Search for the cell housing the specified text and yield its (X, Y) center coordinate. 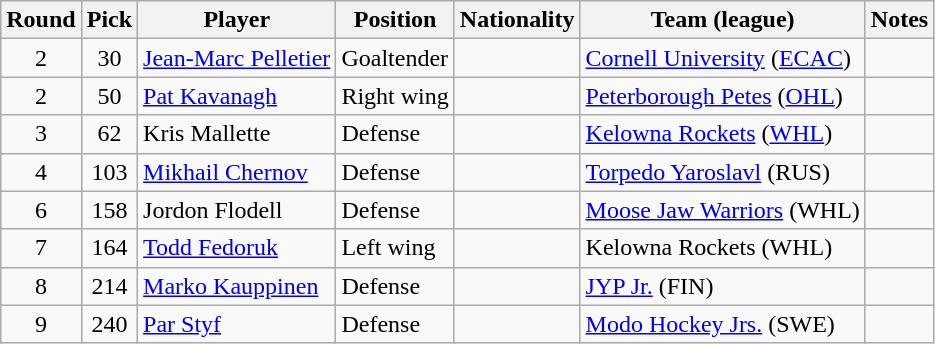
Round (41, 20)
Pick (109, 20)
3 (41, 134)
Marko Kauppinen (237, 286)
164 (109, 248)
240 (109, 324)
Left wing (395, 248)
Mikhail Chernov (237, 172)
9 (41, 324)
62 (109, 134)
6 (41, 210)
50 (109, 96)
Moose Jaw Warriors (WHL) (722, 210)
7 (41, 248)
Goaltender (395, 58)
Modo Hockey Jrs. (SWE) (722, 324)
Peterborough Petes (OHL) (722, 96)
Team (league) (722, 20)
JYP Jr. (FIN) (722, 286)
Cornell University (ECAC) (722, 58)
Torpedo Yaroslavl (RUS) (722, 172)
214 (109, 286)
8 (41, 286)
30 (109, 58)
103 (109, 172)
Notes (899, 20)
158 (109, 210)
Pat Kavanagh (237, 96)
Right wing (395, 96)
Jean-Marc Pelletier (237, 58)
Par Styf (237, 324)
4 (41, 172)
Todd Fedoruk (237, 248)
Kris Mallette (237, 134)
Nationality (517, 20)
Player (237, 20)
Jordon Flodell (237, 210)
Position (395, 20)
